Output the [x, y] coordinate of the center of the cell containing the given text.  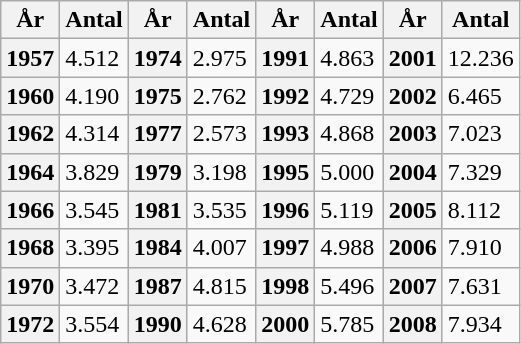
6.465 [480, 96]
1957 [30, 58]
2004 [412, 172]
12.236 [480, 58]
4.815 [221, 286]
2.573 [221, 134]
1966 [30, 210]
1992 [286, 96]
1974 [158, 58]
4.628 [221, 324]
2001 [412, 58]
1972 [30, 324]
3.554 [94, 324]
3.472 [94, 286]
7.329 [480, 172]
2005 [412, 210]
7.023 [480, 134]
4.863 [349, 58]
1991 [286, 58]
2.975 [221, 58]
7.910 [480, 248]
3.198 [221, 172]
3.395 [94, 248]
1960 [30, 96]
4.314 [94, 134]
2003 [412, 134]
1987 [158, 286]
2000 [286, 324]
5.496 [349, 286]
1997 [286, 248]
4.190 [94, 96]
3.829 [94, 172]
5.119 [349, 210]
1968 [30, 248]
5.000 [349, 172]
7.934 [480, 324]
7.631 [480, 286]
4.868 [349, 134]
1979 [158, 172]
4.512 [94, 58]
2007 [412, 286]
1984 [158, 248]
1995 [286, 172]
4.988 [349, 248]
1996 [286, 210]
3.545 [94, 210]
2006 [412, 248]
2008 [412, 324]
1998 [286, 286]
1975 [158, 96]
1981 [158, 210]
1964 [30, 172]
1962 [30, 134]
4.729 [349, 96]
1977 [158, 134]
3.535 [221, 210]
1970 [30, 286]
1990 [158, 324]
2.762 [221, 96]
5.785 [349, 324]
4.007 [221, 248]
1993 [286, 134]
2002 [412, 96]
8.112 [480, 210]
